Detect which cell encompasses the target text, then output its [X, Y] center coordinate. 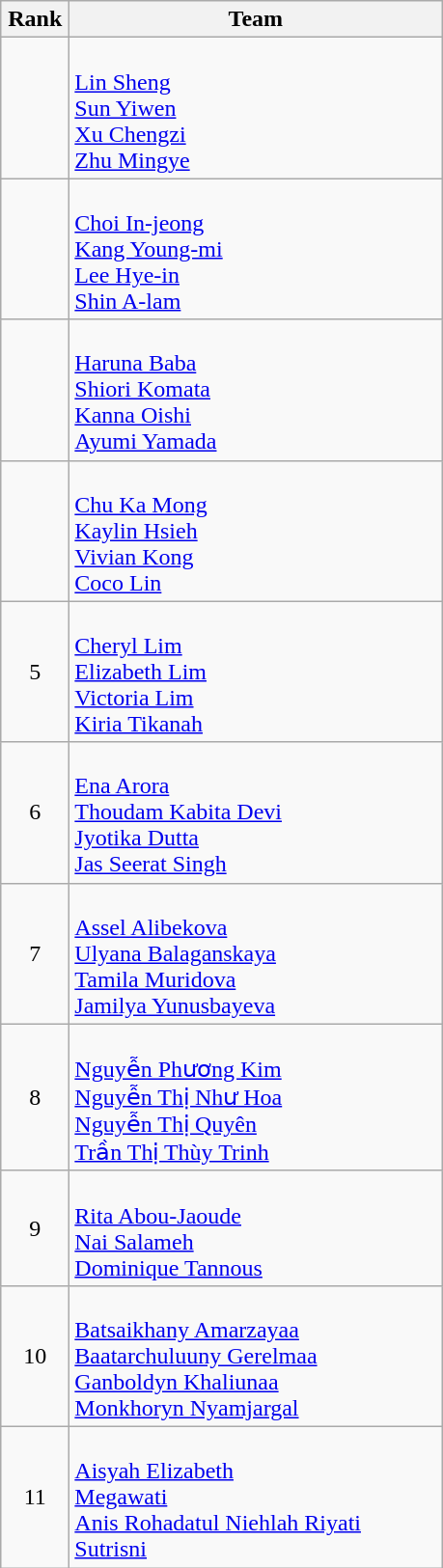
8 [35, 1097]
7 [35, 953]
Rita Abou-JaoudeNai SalamehDominique Tannous [256, 1227]
Assel AlibekovaUlyana BalaganskayaTamila MuridovaJamilya Yunusbayeva [256, 953]
Batsaikhany AmarzayaaBaatarchuluuny GerelmaaGanboldyn KhaliunaaMonkhoryn Nyamjargal [256, 1356]
Chu Ka MongKaylin HsiehVivian KongCoco Lin [256, 531]
Team [256, 19]
Cheryl LimElizabeth LimVictoria LimKiria Tikanah [256, 672]
9 [35, 1227]
Rank [35, 19]
Choi In-jeongKang Young-miLee Hye-inShin A-lam [256, 249]
6 [35, 812]
10 [35, 1356]
11 [35, 1497]
Haruna BabaShiori KomataKanna OishiAyumi Yamada [256, 390]
Nguyễn Phương KimNguyễn Thị Như HoaNguyễn Thị QuyênTrần Thị Thùy Trinh [256, 1097]
Aisyah ElizabethMegawatiAnis Rohadatul Niehlah RiyatiSutrisni [256, 1497]
5 [35, 672]
Ena AroraThoudam Kabita DeviJyotika DuttaJas Seerat Singh [256, 812]
Lin ShengSun YiwenXu ChengziZhu Mingye [256, 108]
